Return [X, Y] of the center of cell containing provided text 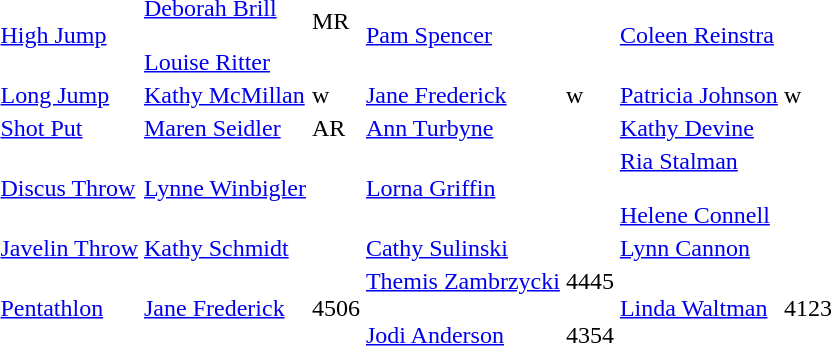
Cathy Sulinski [462, 248]
Maren Seidler [226, 128]
Lynn Cannon [698, 248]
Kathy Devine [698, 128]
Ria StalmanHelene Connell [698, 188]
Lorna Griffin [462, 188]
Lynne Winbigler [226, 188]
Jane Frederick [462, 95]
Kathy McMillan [226, 95]
AR [336, 128]
Patricia Johnson [698, 95]
Ann Turbyne [462, 128]
Kathy Schmidt [226, 248]
